Identify which cell holds the provided text, then report its [X, Y] central coordinate. 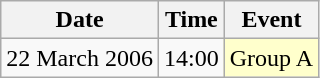
Group A [271, 58]
Event [271, 20]
14:00 [191, 58]
Time [191, 20]
Date [80, 20]
22 March 2006 [80, 58]
